Extract the [x, y] coordinate from the center of the cell holding the provided text.  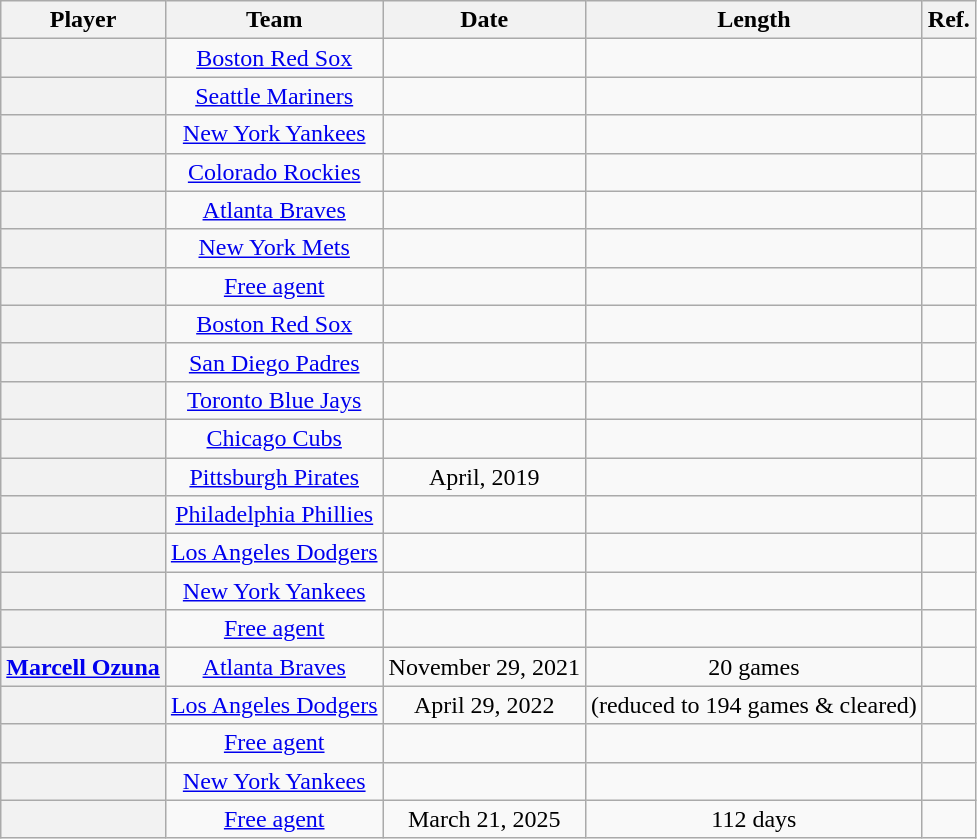
Length [754, 20]
Ref. [948, 20]
Team [274, 20]
Philadelphia Phillies [274, 515]
Pittsburgh Pirates [274, 477]
20 games [754, 667]
March 21, 2025 [484, 819]
Chicago Cubs [274, 438]
April, 2019 [484, 477]
April 29, 2022 [484, 705]
Seattle Mariners [274, 96]
New York Mets [274, 248]
(reduced to 194 games & cleared) [754, 705]
San Diego Padres [274, 362]
Marcell Ozuna [84, 667]
November 29, 2021 [484, 667]
Date [484, 20]
Colorado Rockies [274, 172]
Player [84, 20]
Toronto Blue Jays [274, 400]
112 days [754, 819]
